Provide the (X, Y) coordinate of the cell's center where the given text is located.  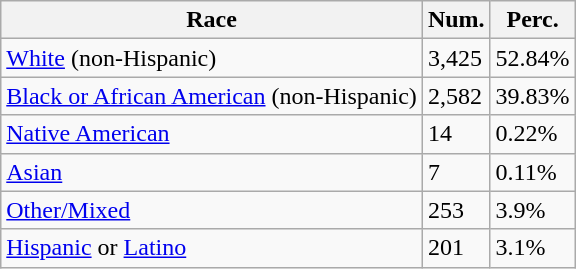
White (non-Hispanic) (212, 58)
0.11% (532, 172)
52.84% (532, 58)
3,425 (456, 58)
Asian (212, 172)
201 (456, 248)
39.83% (532, 96)
3.9% (532, 210)
Black or African American (non-Hispanic) (212, 96)
14 (456, 134)
3.1% (532, 248)
Hispanic or Latino (212, 248)
Num. (456, 20)
7 (456, 172)
Race (212, 20)
Other/Mixed (212, 210)
Perc. (532, 20)
253 (456, 210)
2,582 (456, 96)
0.22% (532, 134)
Native American (212, 134)
